Provide the (x, y) coordinate of the cell's center where the given text is located.  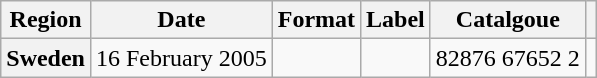
16 February 2005 (181, 58)
82876 67652 2 (508, 58)
Date (181, 20)
Region (46, 20)
Sweden (46, 58)
Catalgoue (508, 20)
Label (396, 20)
Format (316, 20)
